For the text-containing cell, return its midpoint in [X, Y] coordinate format. 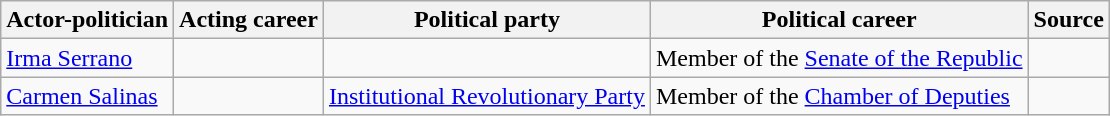
Source [1068, 20]
Acting career [249, 20]
Institutional Revolutionary Party [486, 96]
Member of the Senate of the Republic [839, 58]
Actor-politician [88, 20]
Political career [839, 20]
Member of the Chamber of Deputies [839, 96]
Irma Serrano [88, 58]
Political party [486, 20]
Carmen Salinas [88, 96]
